Locate the cell with the specified text and output its (x, y) center coordinate. 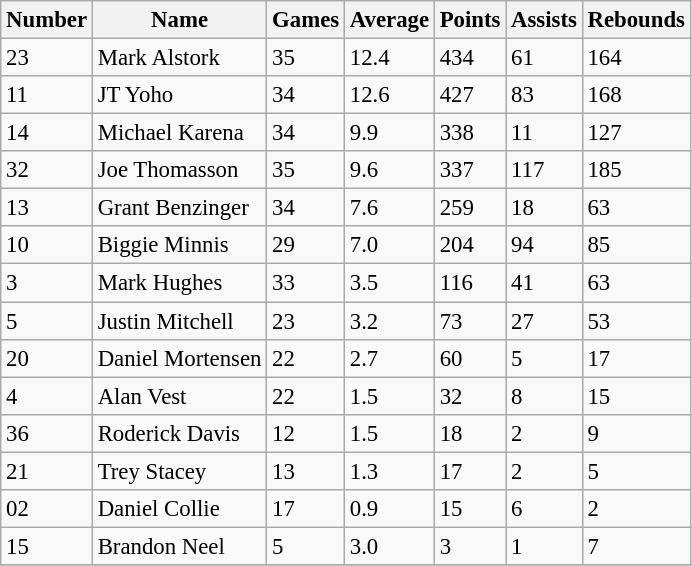
Roderick Davis (179, 433)
7.0 (389, 245)
Joe Thomasson (179, 170)
Mark Alstork (179, 58)
Brandon Neel (179, 546)
Rebounds (636, 20)
14 (47, 133)
Average (389, 20)
Justin Mitchell (179, 321)
Grant Benzinger (179, 208)
85 (636, 245)
61 (544, 58)
20 (47, 358)
337 (470, 170)
36 (47, 433)
12.4 (389, 58)
Number (47, 20)
427 (470, 95)
27 (544, 321)
Daniel Collie (179, 509)
0.9 (389, 509)
164 (636, 58)
Michael Karena (179, 133)
9.9 (389, 133)
12.6 (389, 95)
116 (470, 283)
Assists (544, 20)
185 (636, 170)
53 (636, 321)
9.6 (389, 170)
Alan Vest (179, 396)
8 (544, 396)
Name (179, 20)
117 (544, 170)
Mark Hughes (179, 283)
94 (544, 245)
21 (47, 471)
73 (470, 321)
338 (470, 133)
29 (306, 245)
434 (470, 58)
Trey Stacey (179, 471)
3.0 (389, 546)
204 (470, 245)
60 (470, 358)
33 (306, 283)
Points (470, 20)
7.6 (389, 208)
4 (47, 396)
3.2 (389, 321)
41 (544, 283)
10 (47, 245)
1.3 (389, 471)
2.7 (389, 358)
127 (636, 133)
Biggie Minnis (179, 245)
12 (306, 433)
3.5 (389, 283)
Daniel Mortensen (179, 358)
168 (636, 95)
9 (636, 433)
83 (544, 95)
JT Yoho (179, 95)
6 (544, 509)
259 (470, 208)
7 (636, 546)
1 (544, 546)
Games (306, 20)
02 (47, 509)
